Extract the (X, Y) coordinate from the center of the cell holding the provided text.  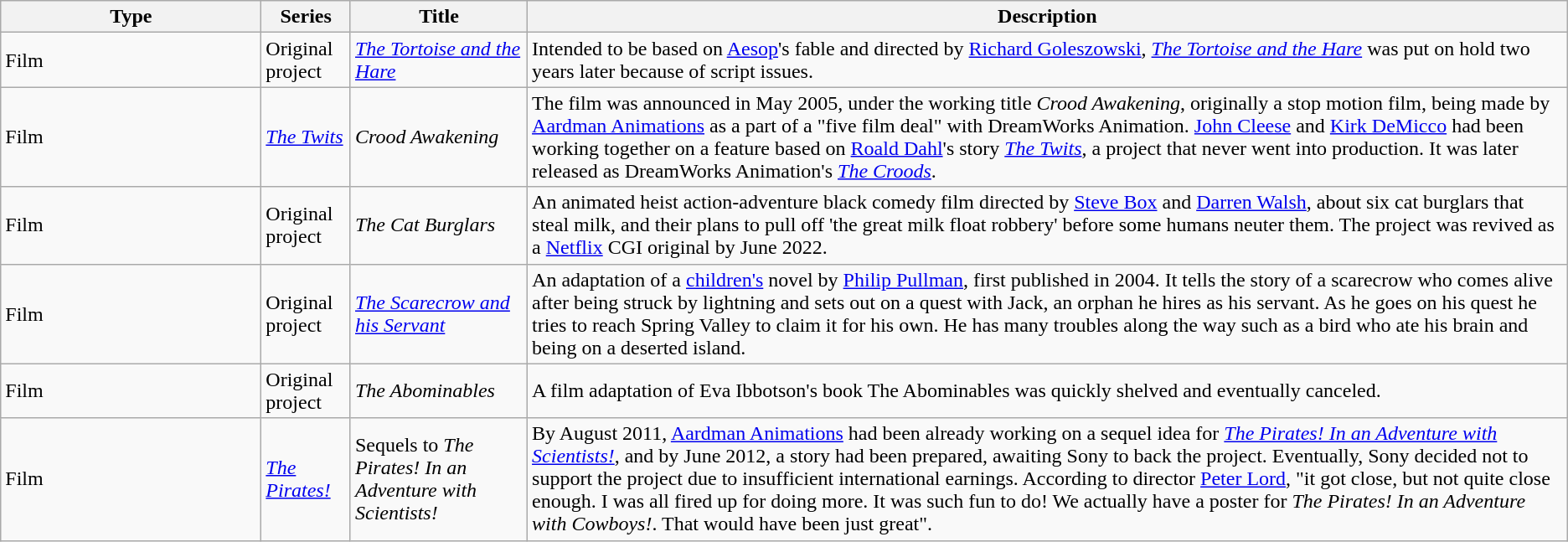
Description (1048, 17)
The Pirates! (307, 479)
The Twits (307, 137)
Sequels to The Pirates! In an Adventure with Scientists! (439, 479)
A film adaptation of Eva Ibbotson's book The Abominables was quickly shelved and eventually canceled. (1048, 390)
Title (439, 17)
The Scarecrow and his Servant (439, 313)
The Tortoise and the Hare (439, 60)
The Abominables (439, 390)
The Cat Burglars (439, 225)
Type (131, 17)
Crood Awakening (439, 137)
Series (307, 17)
